Determine the (X, Y) coordinate at the center of the cell enclosing the given text.  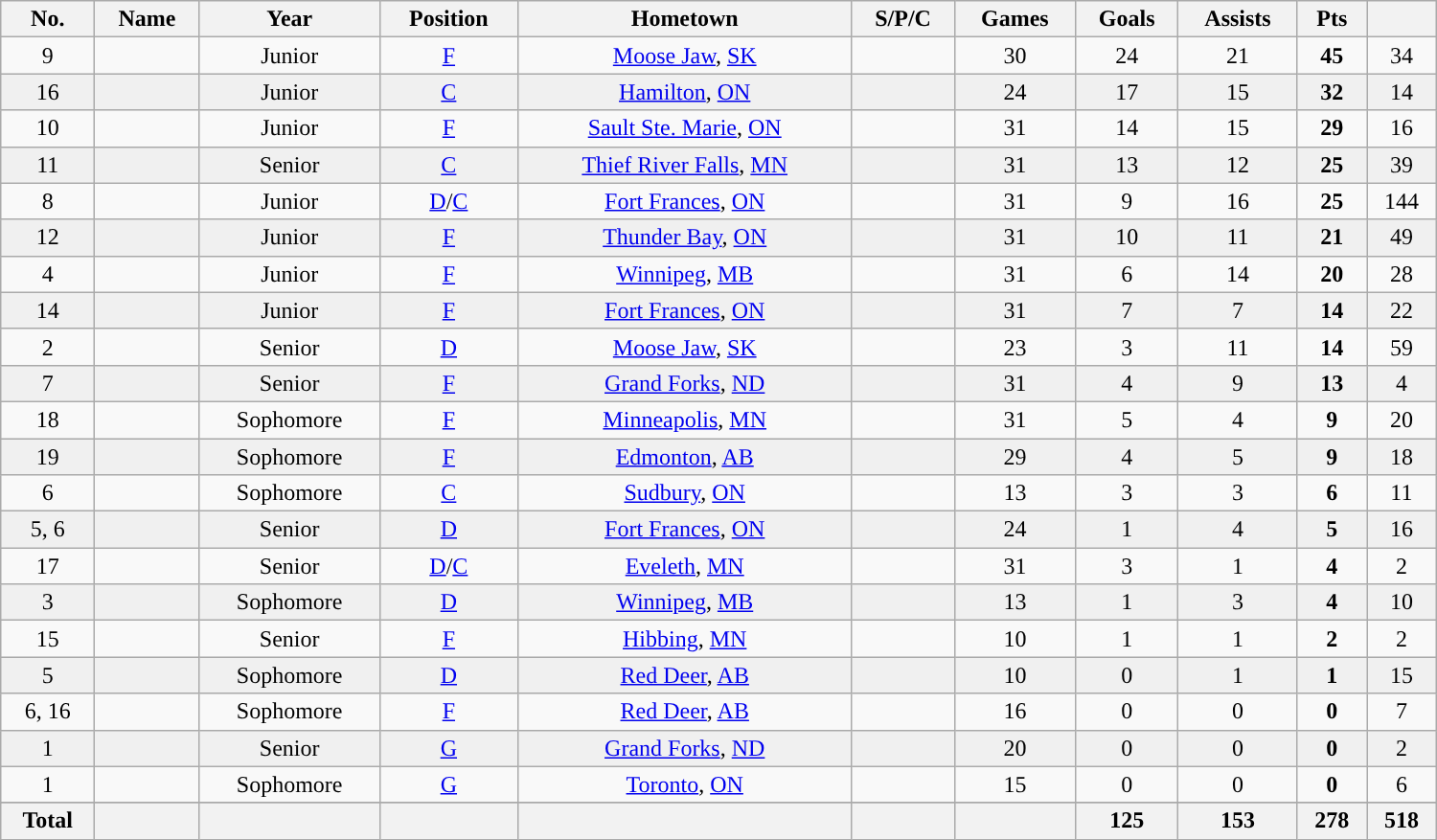
30 (1015, 56)
34 (1403, 56)
45 (1332, 56)
Sudbury, ON (685, 493)
Hometown (685, 19)
Hibbing, MN (685, 639)
Minneapolis, MN (685, 420)
Games (1015, 19)
Sault Ste. Marie, ON (685, 128)
Hamilton, ON (685, 92)
No. (48, 19)
49 (1403, 238)
22 (1403, 310)
278 (1332, 821)
Toronto, ON (685, 784)
Edmonton, AB (685, 457)
Position (448, 19)
5, 6 (48, 530)
Name (148, 19)
153 (1238, 821)
39 (1403, 165)
Thief River Falls, MN (685, 165)
28 (1403, 274)
Total (48, 821)
32 (1332, 92)
Year (289, 19)
144 (1403, 201)
518 (1403, 821)
125 (1127, 821)
6, 16 (48, 712)
23 (1015, 347)
Eveleth, MN (685, 566)
Assists (1238, 19)
Goals (1127, 19)
Pts (1332, 19)
59 (1403, 347)
S/P/C (903, 19)
19 (48, 457)
8 (48, 201)
Thunder Bay, ON (685, 238)
